Search for the cell housing the specified text and yield its [x, y] center coordinate. 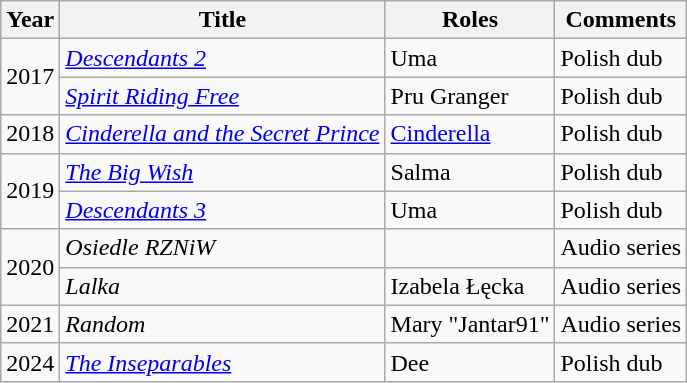
Dee [470, 362]
Title [222, 20]
Cinderella [470, 134]
Osiedle RZNiW [222, 248]
Pru Granger [470, 96]
2017 [30, 77]
2020 [30, 267]
Roles [470, 20]
Random [222, 324]
Mary "Jantar91" [470, 324]
Year [30, 20]
Izabela Łęcka [470, 286]
2021 [30, 324]
2019 [30, 191]
Lalka [222, 286]
2018 [30, 134]
The Inseparables [222, 362]
Spirit Riding Free [222, 96]
Descendants 3 [222, 210]
The Big Wish [222, 172]
Salma [470, 172]
Cinderella and the Secret Prince [222, 134]
2024 [30, 362]
Descendants 2 [222, 58]
Comments [621, 20]
